Provide the [x, y] coordinate of the cell's center where the given text is located.  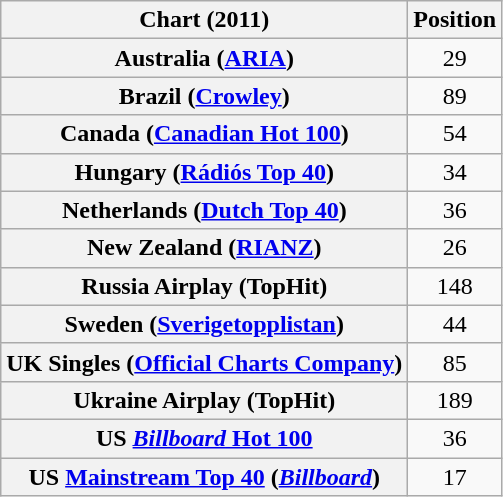
89 [455, 96]
148 [455, 286]
Russia Airplay (TopHit) [204, 286]
Australia (ARIA) [204, 58]
Netherlands (Dutch Top 40) [204, 210]
Hungary (Rádiós Top 40) [204, 172]
54 [455, 134]
29 [455, 58]
17 [455, 477]
US Mainstream Top 40 (Billboard) [204, 477]
Chart (2011) [204, 20]
UK Singles (Official Charts Company) [204, 362]
Canada (Canadian Hot 100) [204, 134]
US Billboard Hot 100 [204, 438]
Brazil (Crowley) [204, 96]
26 [455, 248]
Position [455, 20]
Sweden (Sverigetopplistan) [204, 324]
34 [455, 172]
New Zealand (RIANZ) [204, 248]
44 [455, 324]
Ukraine Airplay (TopHit) [204, 400]
85 [455, 362]
189 [455, 400]
